From the cell containing the given text, extract its center point as [X, Y] coordinate. 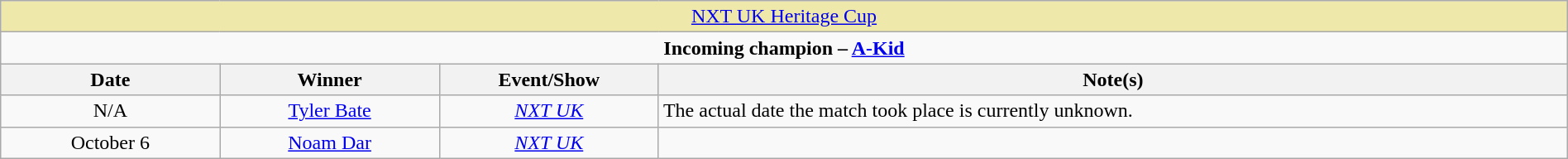
N/A [111, 111]
Tyler Bate [329, 111]
Noam Dar [329, 142]
Date [111, 79]
Winner [329, 79]
Incoming champion – A-Kid [784, 48]
Event/Show [549, 79]
NXT UK Heritage Cup [784, 17]
The actual date the match took place is currently unknown. [1113, 111]
October 6 [111, 142]
Note(s) [1113, 79]
